From the cell containing the given text, extract its center point as [X, Y] coordinate. 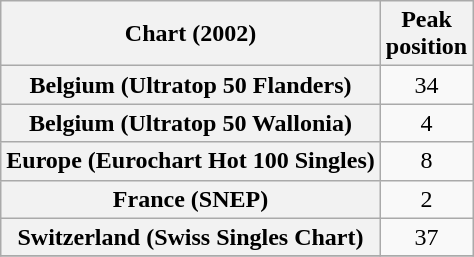
Europe (Eurochart Hot 100 Singles) [191, 161]
Belgium (Ultratop 50 Flanders) [191, 85]
Switzerland (Swiss Singles Chart) [191, 237]
4 [426, 123]
Peakposition [426, 34]
Belgium (Ultratop 50 Wallonia) [191, 123]
8 [426, 161]
37 [426, 237]
2 [426, 199]
Chart (2002) [191, 34]
34 [426, 85]
France (SNEP) [191, 199]
